Identify which cell holds the provided text, then report its [x, y] central coordinate. 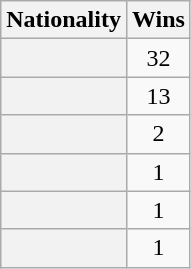
32 [158, 58]
2 [158, 134]
Nationality [64, 20]
Wins [158, 20]
13 [158, 96]
